For the text-containing cell, return its midpoint in [X, Y] coordinate format. 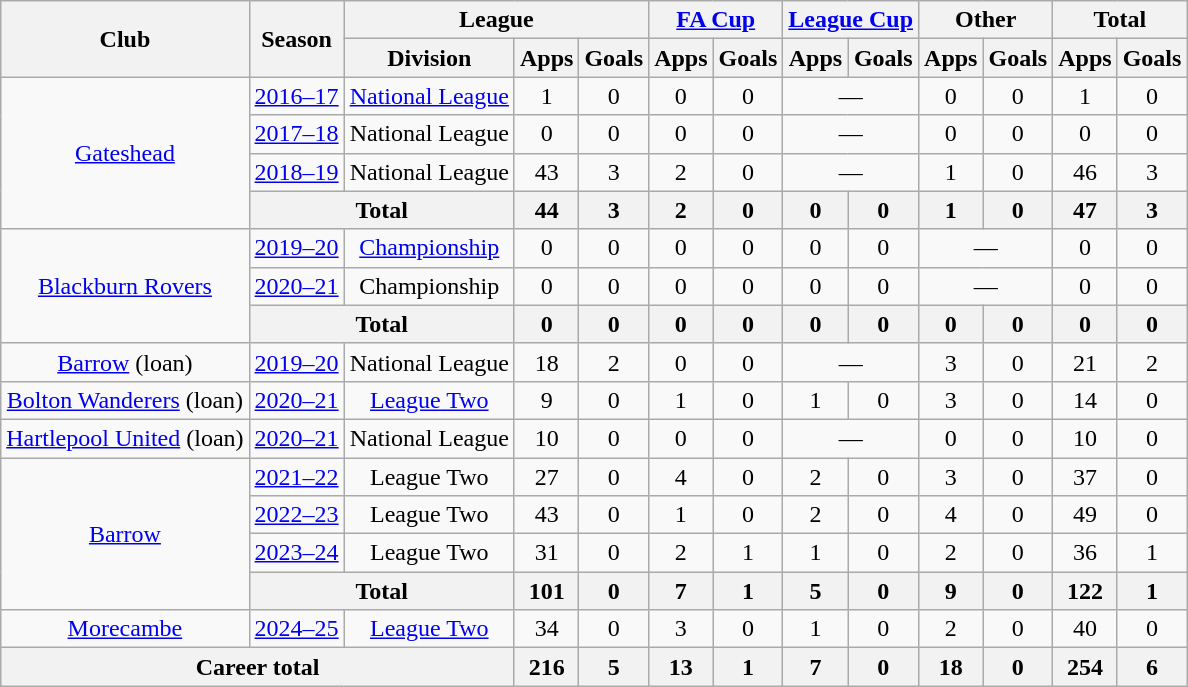
2021–22 [296, 477]
Bolton Wanderers (loan) [125, 400]
Hartlepool United (loan) [125, 438]
Gateshead [125, 153]
2023–24 [296, 553]
2022–23 [296, 515]
League Cup [851, 20]
44 [546, 210]
216 [546, 667]
League [496, 20]
Club [125, 39]
2024–25 [296, 629]
101 [546, 591]
31 [546, 553]
2016–17 [296, 96]
254 [1085, 667]
Season [296, 39]
21 [1085, 362]
Division [429, 58]
Barrow [125, 534]
FA Cup [716, 20]
13 [681, 667]
36 [1085, 553]
6 [1152, 667]
Morecambe [125, 629]
27 [546, 477]
Other [986, 20]
122 [1085, 591]
37 [1085, 477]
47 [1085, 210]
14 [1085, 400]
2018–19 [296, 172]
34 [546, 629]
40 [1085, 629]
2017–18 [296, 134]
Career total [258, 667]
Barrow (loan) [125, 362]
Blackburn Rovers [125, 286]
49 [1085, 515]
46 [1085, 172]
